Provide the [x, y] coordinate of the cell's center where the given text is located.  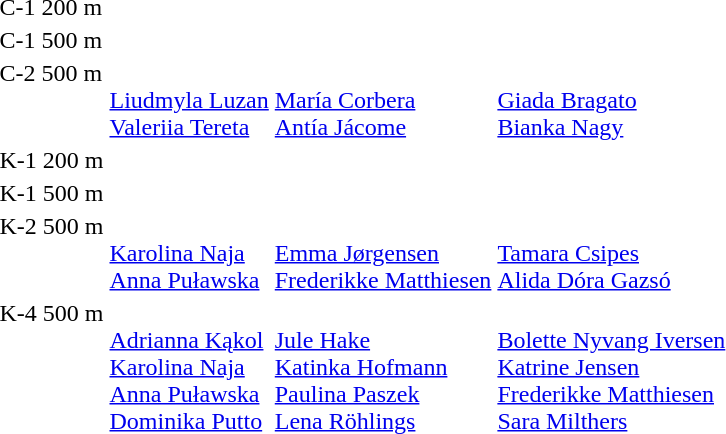
María CorberaAntía Jácome [383, 100]
Liudmyla LuzanValeriia Tereta [189, 100]
Karolina NajaAnna Puławska [189, 253]
Emma JørgensenFrederikke Matthiesen [383, 253]
